Detect which cell encompasses the target text, then output its (X, Y) center coordinate. 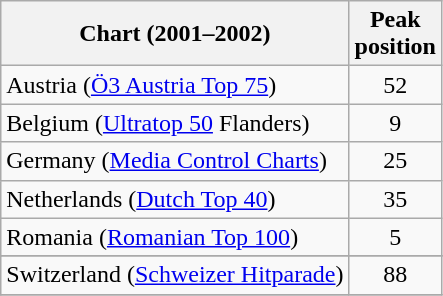
Switzerland (Schweizer Hitparade) (175, 275)
Belgium (Ultratop 50 Flanders) (175, 123)
88 (395, 275)
25 (395, 161)
9 (395, 123)
35 (395, 199)
5 (395, 237)
Chart (2001–2002) (175, 34)
Germany (Media Control Charts) (175, 161)
Austria (Ö3 Austria Top 75) (175, 85)
Peakposition (395, 34)
Netherlands (Dutch Top 40) (175, 199)
Romania (Romanian Top 100) (175, 237)
52 (395, 85)
